Detect which cell encompasses the target text, then output its (X, Y) center coordinate. 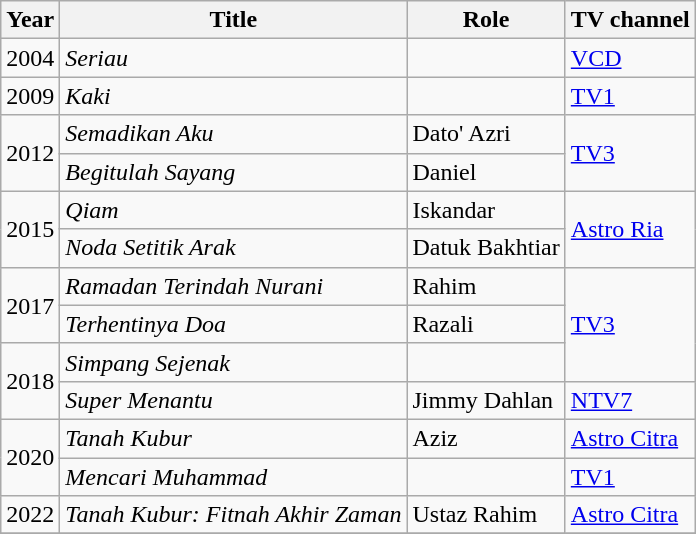
Ustaz Rahim (486, 515)
Simpang Sejenak (234, 362)
Begitulah Sayang (234, 172)
2015 (30, 229)
VCD (630, 58)
2009 (30, 96)
Year (30, 20)
Razali (486, 324)
Ramadan Terindah Nurani (234, 286)
Dato' Azri (486, 134)
2020 (30, 457)
Kaki (234, 96)
Astro Ria (630, 229)
Datuk Bakhtiar (486, 248)
Tanah Kubur: Fitnah Akhir Zaman (234, 515)
2012 (30, 153)
2018 (30, 381)
Daniel (486, 172)
Seriau (234, 58)
2004 (30, 58)
Tanah Kubur (234, 438)
NTV7 (630, 400)
Rahim (486, 286)
Qiam (234, 210)
Iskandar (486, 210)
Semadikan Aku (234, 134)
Jimmy Dahlan (486, 400)
Aziz (486, 438)
Role (486, 20)
TV channel (630, 20)
2017 (30, 305)
Noda Setitik Arak (234, 248)
Mencari Muhammad (234, 477)
Title (234, 20)
Super Menantu (234, 400)
Terhentinya Doa (234, 324)
2022 (30, 515)
